Provide the [x, y] coordinate of the cell's center where the given text is located.  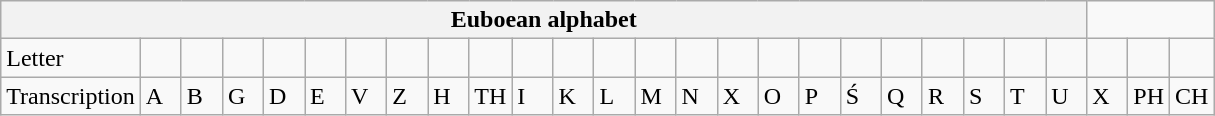
D [284, 96]
V [366, 96]
Letter [71, 58]
I [532, 96]
R [942, 96]
TH [490, 96]
CH [1192, 96]
Transcription [71, 96]
Q [902, 96]
Euboean alphabet [544, 20]
U [1066, 96]
O [778, 96]
T [1026, 96]
A [160, 96]
L [614, 96]
PH [1149, 96]
H [448, 96]
P [820, 96]
N [696, 96]
M [656, 96]
E [326, 96]
B [202, 96]
Ś [860, 96]
K [574, 96]
G [242, 96]
S [984, 96]
Z [408, 96]
